Search for the cell housing the specified text and yield its [X, Y] center coordinate. 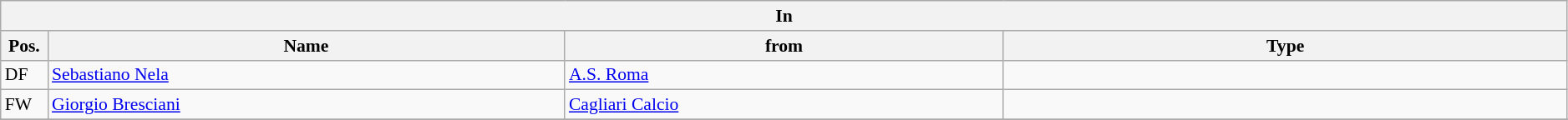
In [784, 16]
Type [1285, 46]
A.S. Roma [784, 75]
Pos. [24, 46]
DF [24, 75]
Giorgio Bresciani [306, 105]
from [784, 46]
Name [306, 46]
Cagliari Calcio [784, 105]
Sebastiano Nela [306, 75]
FW [24, 105]
